For the text-containing cell, return its midpoint in [x, y] coordinate format. 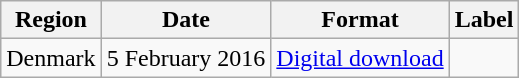
Date [186, 20]
Label [484, 20]
Region [51, 20]
5 February 2016 [186, 58]
Format [360, 20]
Denmark [51, 58]
Digital download [360, 58]
